Locate the cell with the specified text and output its [x, y] center coordinate. 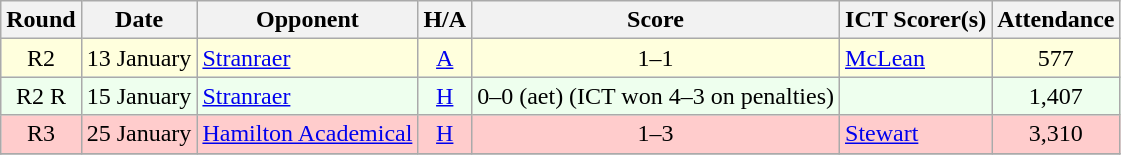
Hamilton Academical [308, 134]
Date [139, 20]
1–1 [656, 58]
McLean [916, 58]
Score [656, 20]
A [445, 58]
Opponent [308, 20]
ICT Scorer(s) [916, 20]
25 January [139, 134]
1,407 [1056, 96]
577 [1056, 58]
1–3 [656, 134]
Attendance [1056, 20]
H/A [445, 20]
0–0 (aet) (ICT won 4–3 on penalties) [656, 96]
13 January [139, 58]
3,310 [1056, 134]
Stewart [916, 134]
R3 [41, 134]
R2 [41, 58]
R2 R [41, 96]
15 January [139, 96]
Round [41, 20]
